From the cell containing the given text, extract its center point as [X, Y] coordinate. 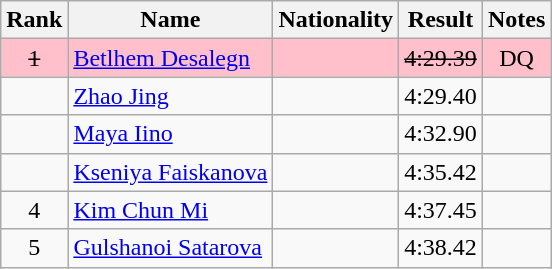
4:29.40 [441, 96]
Maya Iino [170, 134]
Nationality [336, 20]
4:37.45 [441, 210]
4:29.39 [441, 58]
Kim Chun Mi [170, 210]
Notes [516, 20]
4 [34, 210]
DQ [516, 58]
Name [170, 20]
4:32.90 [441, 134]
5 [34, 248]
Zhao Jing [170, 96]
4:38.42 [441, 248]
Betlhem Desalegn [170, 58]
Rank [34, 20]
1 [34, 58]
4:35.42 [441, 172]
Kseniya Faiskanova [170, 172]
Result [441, 20]
Gulshanoi Satarova [170, 248]
